Capture the cell that displays the provided text and extract its (x, y) central coordinate. 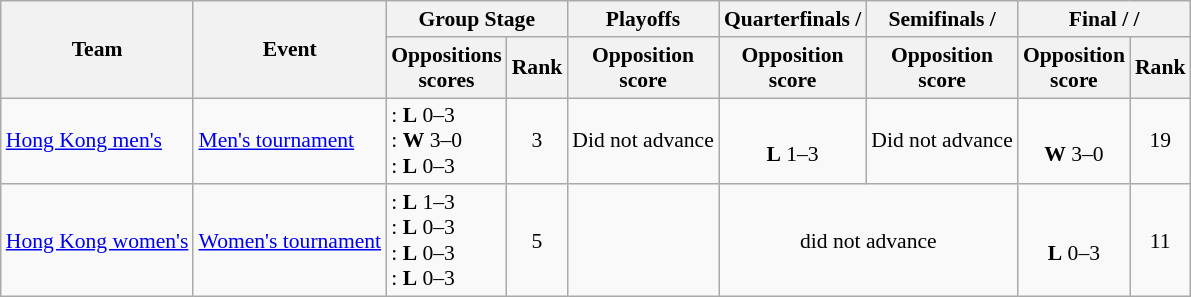
5 (538, 241)
Playoffs (643, 19)
Hong Kong women's (98, 241)
Team (98, 50)
Quarterfinals / (792, 19)
3 (538, 142)
Men's tournament (290, 142)
: L 0–3: W 3–0: L 0–3 (446, 142)
Semifinals / (942, 19)
L 1–3 (792, 142)
Women's tournament (290, 241)
Hong Kong men's (98, 142)
W 3–0 (1074, 142)
: L 1–3: L 0–3: L 0–3: L 0–3 (446, 241)
Group Stage (476, 19)
19 (1160, 142)
did not advance (868, 241)
11 (1160, 241)
Event (290, 50)
Final / / (1104, 19)
Oppositions scores (446, 68)
L 0–3 (1074, 241)
